Return (X, Y) of the center of cell containing provided text 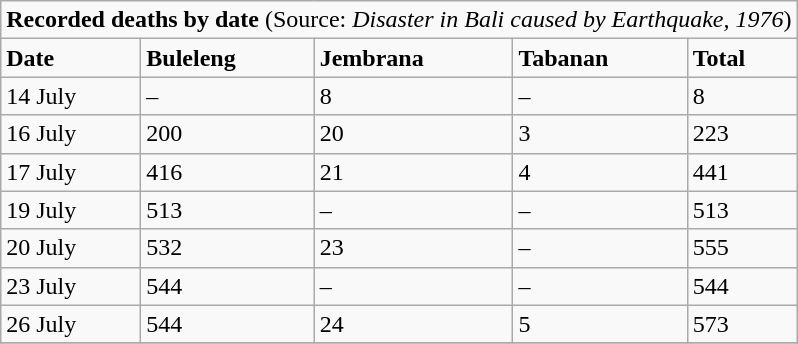
Recorded deaths by date (Source: Disaster in Bali caused by Earthquake, 1976) (399, 20)
26 July (71, 324)
223 (742, 134)
20 July (71, 248)
23 (414, 248)
14 July (71, 96)
416 (228, 172)
200 (228, 134)
4 (600, 172)
3 (600, 134)
Total (742, 58)
16 July (71, 134)
555 (742, 248)
573 (742, 324)
17 July (71, 172)
532 (228, 248)
Tabanan (600, 58)
Date (71, 58)
Jembrana (414, 58)
Buleleng (228, 58)
20 (414, 134)
5 (600, 324)
19 July (71, 210)
21 (414, 172)
23 July (71, 286)
24 (414, 324)
441 (742, 172)
